Determine the (x, y) coordinate at the center of the cell enclosing the given text.  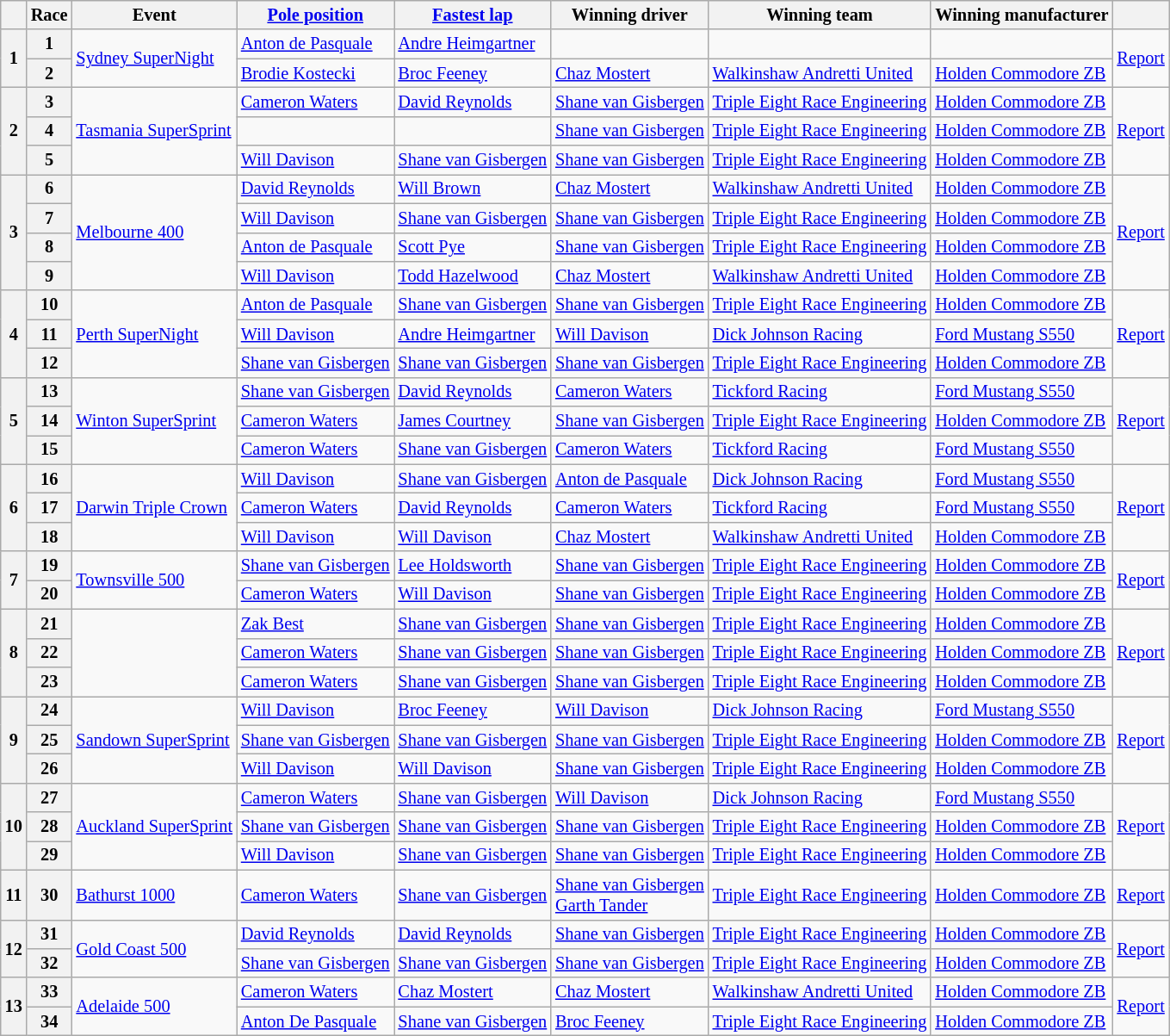
Will Brown (474, 189)
21 (50, 623)
29 (50, 855)
31 (50, 934)
14 (50, 421)
Sandown SuperSprint (153, 739)
Gold Coast 500 (153, 949)
17 (50, 507)
Todd Hazelwood (474, 276)
Race (50, 15)
25 (50, 740)
Scott Pye (474, 247)
18 (50, 537)
Brodie Kostecki (315, 73)
22 (50, 653)
27 (50, 797)
Winton SuperSprint (153, 420)
Melbourne 400 (153, 233)
Adelaide 500 (153, 1006)
Lee Holdsworth (474, 566)
20 (50, 594)
James Courtney (474, 421)
30 (50, 895)
32 (50, 963)
33 (50, 992)
Shane van Gisbergen Garth Tander (630, 895)
Anton De Pasquale (315, 1021)
19 (50, 566)
26 (50, 768)
Zak Best (315, 623)
Perth SuperNight (153, 334)
Bathurst 1000 (153, 895)
23 (50, 681)
Winning driver (630, 15)
Sydney SuperNight (153, 59)
Tasmania SuperSprint (153, 131)
Event (153, 15)
Townsville 500 (153, 580)
Auckland SuperSprint (153, 827)
34 (50, 1021)
16 (50, 479)
24 (50, 710)
Darwin Triple Crown (153, 508)
15 (50, 450)
Winning manufacturer (1021, 15)
Pole position (315, 15)
Winning team (820, 15)
28 (50, 827)
Fastest lap (474, 15)
